Capture the cell that displays the provided text and extract its (x, y) central coordinate. 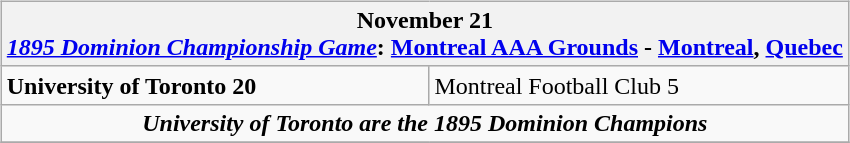
November 211895 Dominion Championship Game: Montreal AAA Grounds - Montreal, Quebec (424, 34)
University of Toronto 20 (215, 85)
Montreal Football Club 5 (639, 85)
University of Toronto are the 1895 Dominion Champions (424, 123)
